Scan for the cell matching the given text and deliver its [x, y] coordinate at center. 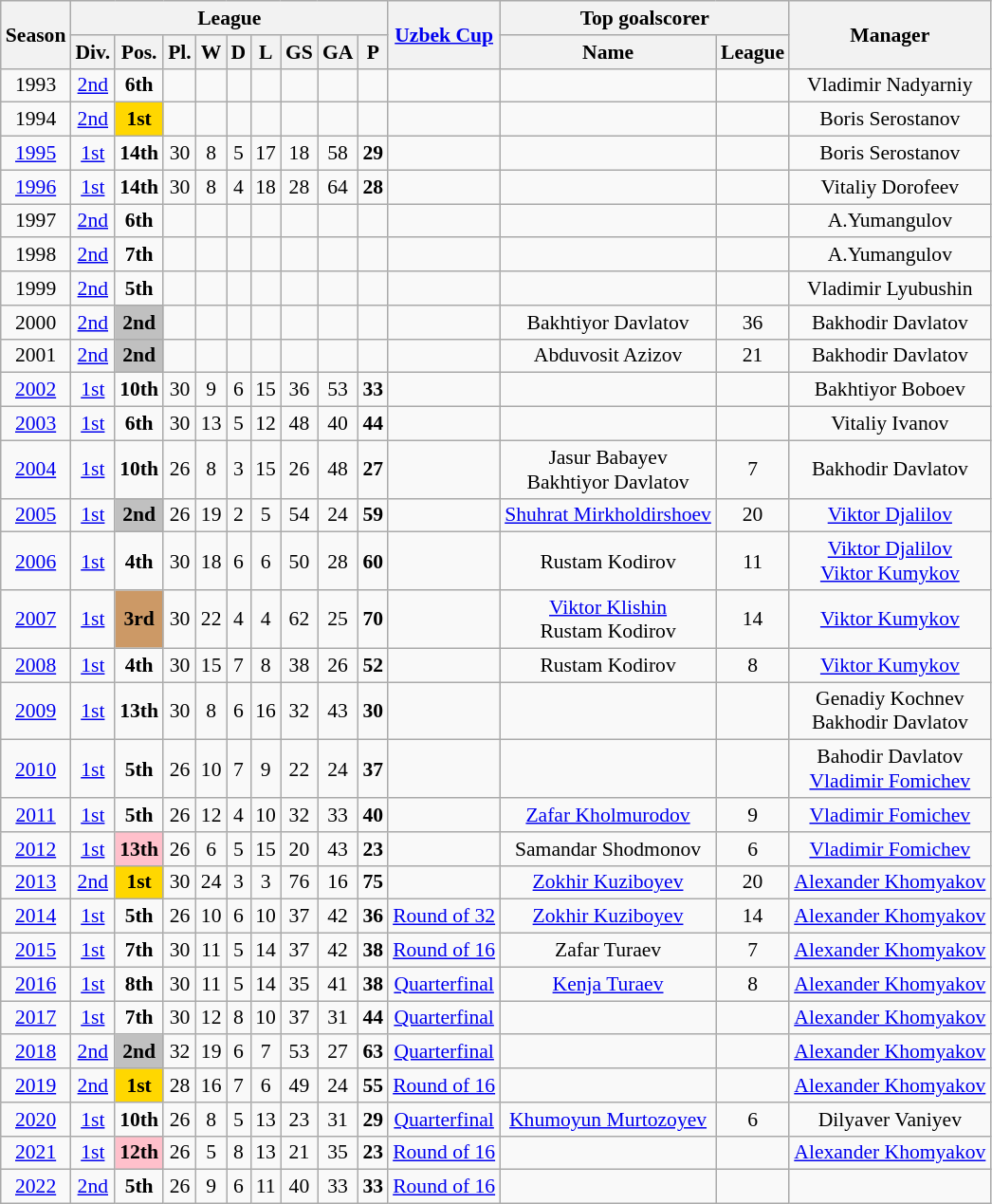
Zafar Turaev [608, 951]
2 [238, 515]
2007 [36, 619]
2015 [36, 951]
Viktor Djalilov [890, 515]
1996 [36, 187]
2008 [36, 665]
Vitaliy Ivanov [890, 424]
1997 [36, 221]
2016 [36, 984]
2021 [36, 1153]
1998 [36, 255]
2013 [36, 882]
76 [300, 882]
2006 [36, 562]
12th [138, 1153]
1993 [36, 85]
62 [300, 619]
25 [338, 619]
50 [300, 562]
P [373, 52]
8th [138, 984]
55 [373, 1085]
L [266, 52]
Bakhtiyor Boboev [890, 390]
Pos. [138, 52]
2018 [36, 1052]
60 [373, 562]
2020 [36, 1120]
Bakhtiyor Davlatov [608, 323]
1994 [36, 120]
2004 [36, 469]
41 [338, 984]
Kenja Turaev [608, 984]
2009 [36, 712]
63 [373, 1052]
Manager [890, 34]
2003 [36, 424]
2017 [36, 1018]
Viktor Klishin Rustam Kodirov [608, 619]
1995 [36, 154]
D [238, 52]
2022 [36, 1187]
1999 [36, 288]
2019 [36, 1085]
59 [373, 515]
W [211, 52]
Uzbek Cup [444, 34]
70 [373, 619]
49 [300, 1085]
2011 [36, 815]
2001 [36, 356]
Pl. [180, 52]
Vladimir Nadyarniy [890, 85]
2014 [36, 917]
Shuhrat Mirkholdirshoev [608, 515]
Vitaliy Dorofeev [890, 187]
Zafar Kholmurodov [608, 815]
2010 [36, 769]
58 [338, 154]
17 [266, 154]
54 [300, 515]
75 [373, 882]
2000 [36, 323]
2012 [36, 849]
2002 [36, 390]
2005 [36, 515]
Name [608, 52]
Div. [93, 52]
Genadiy Kochnev Bakhodir Davlatov [890, 712]
52 [373, 665]
Season [36, 34]
Vladimir Lyubushin [890, 288]
Abduvosit Azizov [608, 356]
Khumoyun Murtozoyev [608, 1120]
GS [300, 52]
Top goalscorer [645, 18]
Bahodir Davlatov Vladimir Fomichev [890, 769]
Dilyaver Vaniyev [890, 1120]
Round of 32 [444, 917]
3rd [138, 619]
Jasur Babayev Bakhtiyor Davlatov [608, 469]
Viktor Djalilov Viktor Kumykov [890, 562]
Samandar Shodmonov [608, 849]
64 [338, 187]
GA [338, 52]
